Capture the cell that displays the provided text and extract its (x, y) central coordinate. 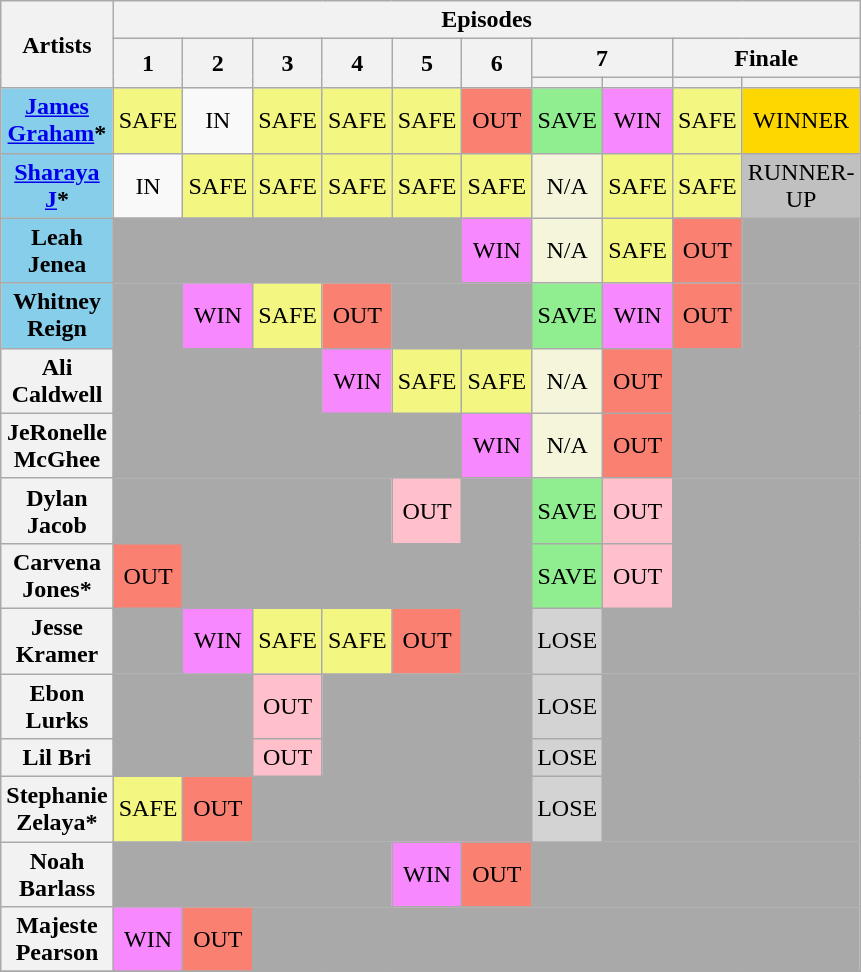
Episodes (486, 20)
WINNER (801, 120)
Finale (766, 58)
Noah Barlass (57, 874)
7 (602, 58)
2 (218, 64)
Jesse Kramer (57, 640)
5 (427, 64)
6 (497, 64)
Dylan Jacob (57, 510)
Ali Caldwell (57, 380)
Carvena Jones* (57, 576)
3 (288, 64)
1 (148, 64)
Sharaya J* (57, 186)
Majeste Pearson (57, 940)
4 (357, 64)
Leah Jenea (57, 250)
RUNNER-UP (801, 186)
Stephanie Zelaya* (57, 810)
Lil Bri (57, 758)
Whitney Reign (57, 316)
Ebon Lurks (57, 706)
James Graham* (57, 120)
Artists (57, 44)
JeRonelle McGhee (57, 446)
